From the cell containing the given text, extract its center point as (x, y) coordinate. 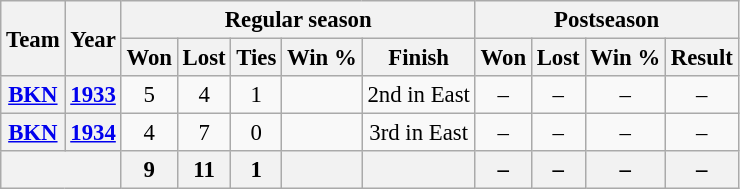
11 (204, 170)
5 (149, 95)
7 (204, 133)
Ties (256, 58)
Regular season (298, 20)
Postseason (606, 20)
1933 (93, 95)
Team (33, 38)
3rd in East (418, 133)
1934 (93, 133)
2nd in East (418, 95)
Year (93, 38)
9 (149, 170)
0 (256, 133)
Result (702, 58)
Finish (418, 58)
